Locate the cell with the specified text and output its [X, Y] center coordinate. 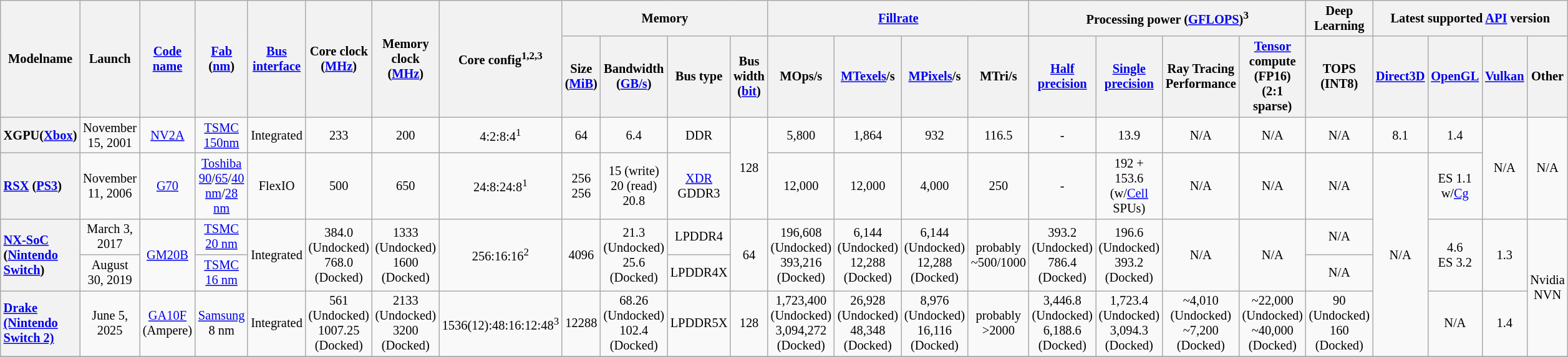
Bus interface [276, 59]
TSMC 20 nm [221, 237]
1536(12):48:16:12:483 [500, 323]
GM20B [167, 254]
probably >2000 [999, 323]
XGPU(Xbox) [41, 135]
8,976 (Undocked) 16,116 (Docked) [934, 323]
RSX (PS3) [41, 186]
26,928 (Undocked) 48,348 (Docked) [868, 323]
Direct3D [1401, 77]
Size (MiB) [581, 77]
192 + 153.6 (w/Cell SPUs) [1129, 186]
1,723.4 (Undocked) 3,094.3 (Docked) [1129, 323]
TOPS (INT8) [1340, 77]
5,800 [801, 135]
1.3 [1504, 254]
Single precision [1129, 77]
Nvidia NVN [1547, 288]
932 [934, 135]
~4,010 (Undocked) ~7,200 (Docked) [1201, 323]
March 3, 2017 [110, 237]
Half precision [1063, 77]
6.4 [634, 135]
MOps/s [801, 77]
1,723,400 (Undocked) 3,094,272 (Docked) [801, 323]
116.5 [999, 135]
June 5, 2025 [110, 323]
August 30, 2019 [110, 273]
Toshiba 90/65/40 nm/28 nm [221, 186]
Bus width (bit) [749, 77]
68.26 (Undocked) 102.4(Docked) [634, 323]
13.9 [1129, 135]
650 [405, 186]
GA10F(Ampere) [167, 323]
4:2:8:41 [500, 135]
21.3 (Undocked) 25.6(Docked) [634, 254]
Memory clock (MHz) [405, 59]
90 (Undocked) 160 (Docked) [1340, 323]
probably ~500/1000 [999, 254]
LPDDR4X [699, 273]
Drake (Nintendo Switch 2) [41, 323]
250 [999, 186]
Vulkan [1504, 77]
MTri/s [999, 77]
Core config1,2,3 [500, 59]
196,608 (Undocked)393,216 (Docked) [801, 254]
2133 (Undocked)3200 (Docked) [405, 323]
4096 [581, 254]
393.2 (Undocked)786.4 (Docked) [1063, 254]
Bandwidth (GB/s) [634, 77]
561 (Undocked)1007.25 (Docked) [339, 323]
Fillrate [898, 18]
November 11, 2006 [110, 186]
TSMC 150nm [221, 135]
256256 [581, 186]
384.0 (Undocked)768.0 (Docked) [339, 254]
Modelname [41, 59]
Memory [665, 18]
NX-SoC (Nintendo Switch) [41, 254]
4,000 [934, 186]
15 (write)20 (read)20.8 [634, 186]
FlexIO [276, 186]
Code name [167, 59]
ES 1.1 w/Cg [1454, 186]
1,864 [868, 135]
November 15, 2001 [110, 135]
4.6ES 3.2 [1454, 254]
NV2A [167, 135]
24:8:24:81 [500, 186]
Processing power (GFLOPS)3 [1168, 18]
233 [339, 135]
LPDDR5X [699, 323]
200 [405, 135]
MPixels/s [934, 77]
3,446.8 (Undocked) 6,188.6 (Docked) [1063, 323]
MTexels/s [868, 77]
~22,000 (Undocked) ~40,000 (Docked) [1272, 323]
Samsung 8 nm [221, 323]
196.6 (Undocked)393.2 (Docked) [1129, 254]
Bus type [699, 77]
Deep Learning [1340, 18]
Launch [110, 59]
Latest supported API version [1471, 18]
G70 [167, 186]
1333 (Undocked)1600 (Docked) [405, 254]
OpenGL [1454, 77]
XDRGDDR3 [699, 186]
256:16:162 [500, 254]
LPDDR4 [699, 237]
Fab (nm) [221, 59]
Other [1547, 77]
8.1 [1401, 135]
Tensor compute (FP16) (2:1 sparse) [1272, 77]
Core clock (MHz) [339, 59]
TSMC 16 nm [221, 273]
12288 [581, 323]
DDR [699, 135]
Ray Tracing Performance [1201, 77]
500 [339, 186]
